Locate the cell with the specified text and output its [X, Y] center coordinate. 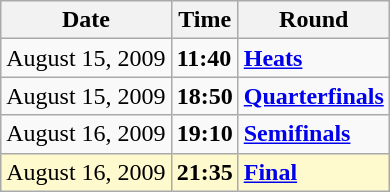
Round [314, 20]
21:35 [204, 172]
18:50 [204, 96]
Date [86, 20]
19:10 [204, 134]
11:40 [204, 58]
Heats [314, 58]
Semifinals [314, 134]
Quarterfinals [314, 96]
Time [204, 20]
Final [314, 172]
